Find where the given text appears and provide that cell's center as (x, y) coordinate. 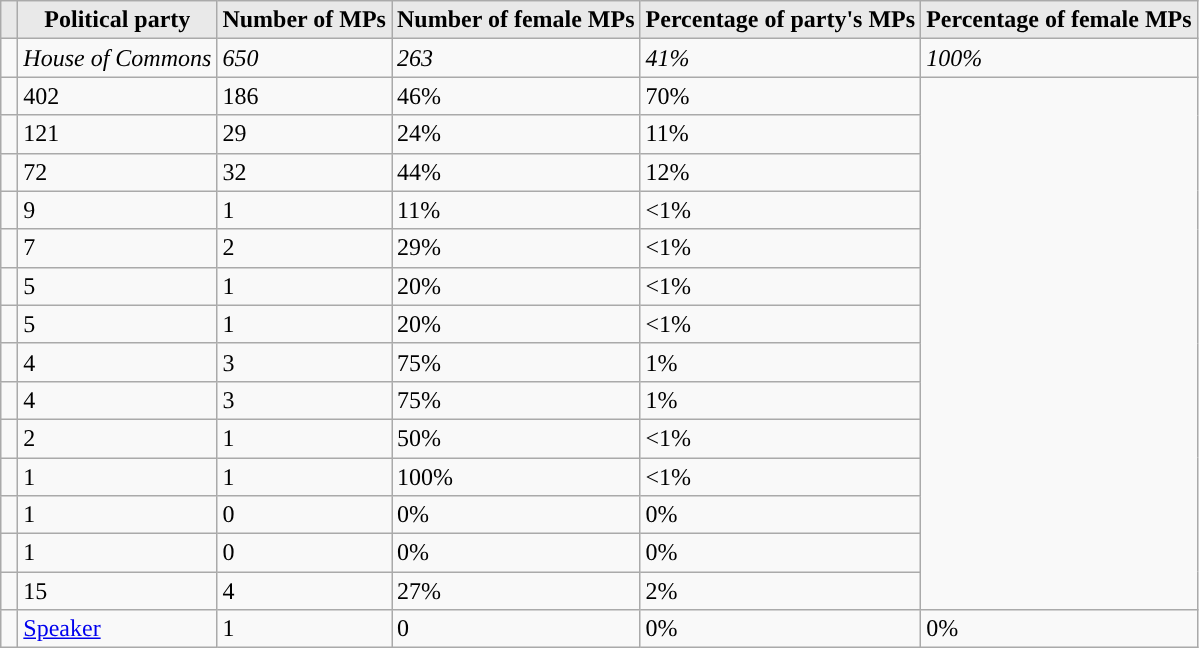
46% (516, 96)
121 (118, 134)
402 (118, 96)
Percentage of party's MPs (780, 20)
Number of MPs (304, 20)
70% (780, 96)
186 (304, 96)
Number of female MPs (516, 20)
Political party (118, 20)
Percentage of female MPs (1059, 20)
44% (516, 172)
72 (118, 172)
50% (516, 438)
9 (118, 210)
27% (516, 591)
650 (304, 58)
2% (780, 591)
32 (304, 172)
15 (118, 591)
29 (304, 134)
41% (780, 58)
House of Commons (118, 58)
Speaker (118, 629)
12% (780, 172)
7 (118, 248)
24% (516, 134)
29% (516, 248)
263 (516, 58)
